Capture the cell that displays the provided text and extract its [X, Y] central coordinate. 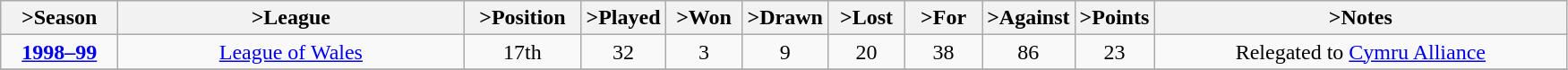
20 [866, 52]
17th [523, 52]
>For [944, 18]
>Won [704, 18]
League of Wales [291, 52]
1998–99 [59, 52]
>Lost [866, 18]
38 [944, 52]
9 [784, 52]
32 [623, 52]
>Drawn [784, 18]
>League [291, 18]
>Season [59, 18]
3 [704, 52]
>Notes [1361, 18]
23 [1114, 52]
86 [1028, 52]
>Against [1028, 18]
>Position [523, 18]
>Points [1114, 18]
>Played [623, 18]
Relegated to Cymru Alliance [1361, 52]
